For the text-containing cell, return its midpoint in (X, Y) coordinate format. 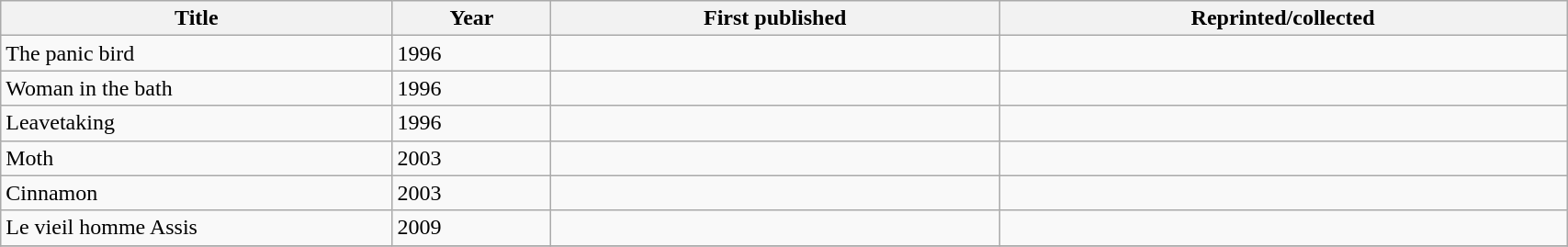
The panic bird (197, 53)
Woman in the bath (197, 88)
Le vieil homme Assis (197, 228)
Year (472, 18)
2009 (472, 228)
Cinnamon (197, 193)
Leavetaking (197, 123)
Moth (197, 158)
Reprinted/collected (1283, 18)
First published (775, 18)
Title (197, 18)
